Detect which cell encompasses the target text, then output its (x, y) center coordinate. 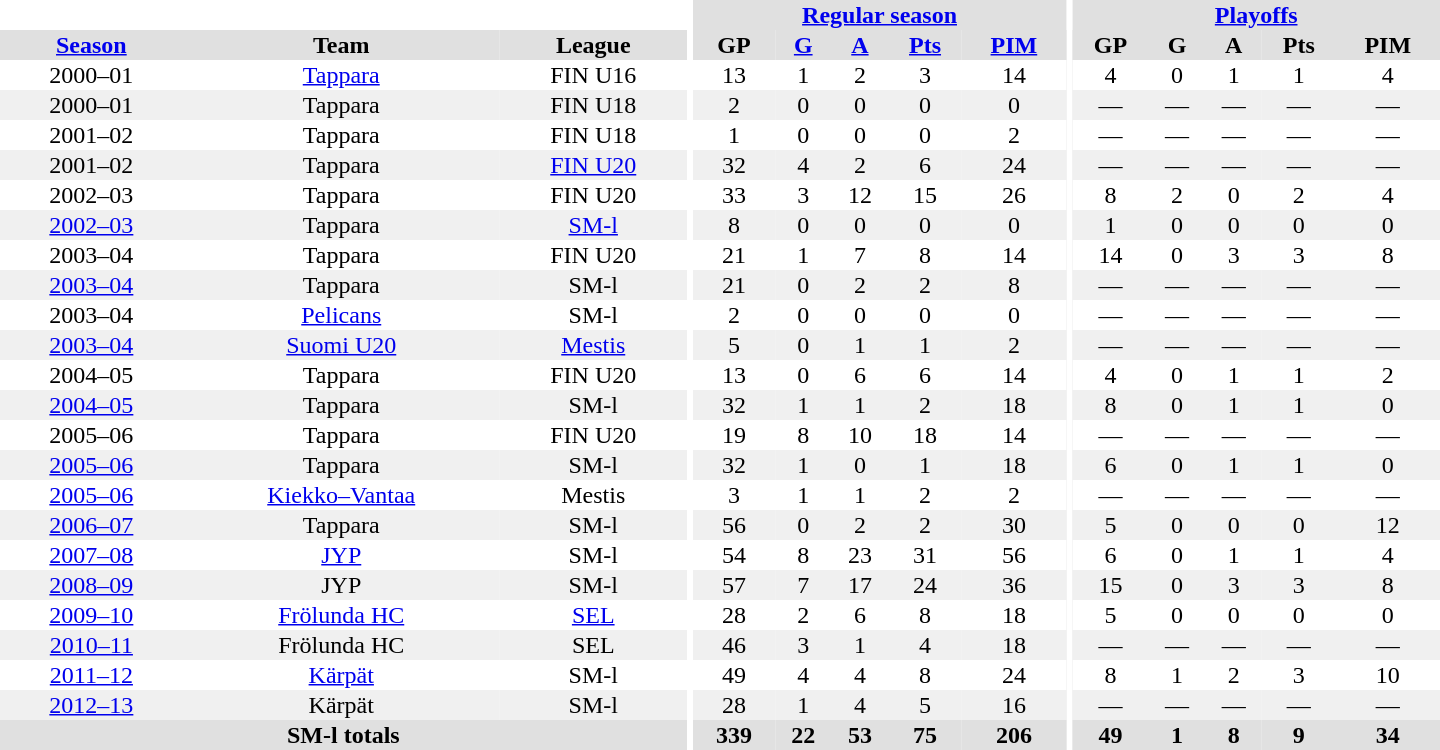
33 (734, 195)
206 (1014, 735)
2011–12 (92, 675)
36 (1014, 585)
17 (860, 585)
League (594, 45)
Pelicans (342, 315)
2008–09 (92, 585)
23 (860, 555)
2009–10 (92, 615)
75 (924, 735)
Season (92, 45)
53 (860, 735)
339 (734, 735)
26 (1014, 195)
34 (1388, 735)
Suomi U20 (342, 345)
31 (924, 555)
2006–07 (92, 525)
2010–11 (92, 645)
SM-l totals (344, 735)
16 (1014, 705)
FIN U16 (594, 75)
2012–13 (92, 705)
46 (734, 645)
54 (734, 555)
Playoffs (1256, 15)
2007–08 (92, 555)
Kiekko–Vantaa (342, 495)
30 (1014, 525)
Team (342, 45)
57 (734, 585)
9 (1298, 735)
22 (804, 735)
Regular season (880, 15)
19 (734, 435)
